Extract the [X, Y] coordinate from the center of the cell holding the provided text.  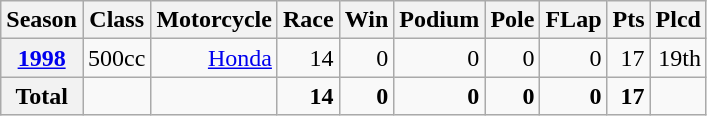
Total [42, 96]
Class [116, 20]
FLap [574, 20]
500cc [116, 58]
Pts [628, 20]
Honda [214, 58]
Race [308, 20]
19th [678, 58]
1998 [42, 58]
Win [366, 20]
Season [42, 20]
Plcd [678, 20]
Motorcycle [214, 20]
Pole [512, 20]
Podium [440, 20]
